Output the [x, y] coordinate of the center of the cell containing the given text.  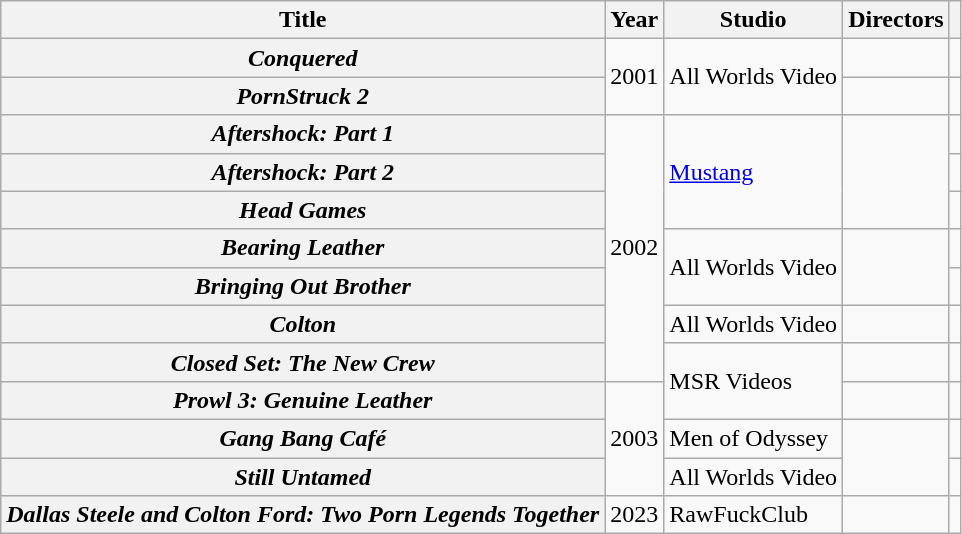
Directors [896, 20]
Prowl 3: Genuine Leather [303, 400]
Aftershock: Part 2 [303, 172]
Aftershock: Part 1 [303, 134]
Dallas Steele and Colton Ford: Two Porn Legends Together [303, 515]
Conquered [303, 58]
Closed Set: The New Crew [303, 362]
2002 [634, 248]
Year [634, 20]
Bringing Out Brother [303, 286]
2023 [634, 515]
Bearing Leather [303, 248]
2003 [634, 438]
PornStruck 2 [303, 96]
Gang Bang Café [303, 438]
MSR Videos [754, 381]
Men of Odyssey [754, 438]
Still Untamed [303, 477]
Colton [303, 324]
RawFuckClub [754, 515]
2001 [634, 77]
Title [303, 20]
Mustang [754, 172]
Studio [754, 20]
Head Games [303, 210]
